From the cell containing the given text, extract its center point as (X, Y) coordinate. 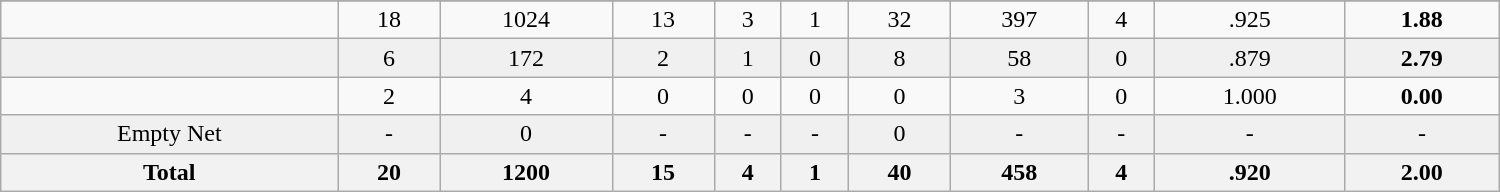
.925 (1250, 20)
13 (663, 20)
15 (663, 172)
18 (389, 20)
8 (900, 58)
2.00 (1422, 172)
.920 (1250, 172)
Empty Net (170, 134)
40 (900, 172)
1.88 (1422, 20)
1024 (526, 20)
20 (389, 172)
1200 (526, 172)
458 (1020, 172)
1.000 (1250, 96)
6 (389, 58)
32 (900, 20)
397 (1020, 20)
Total (170, 172)
0.00 (1422, 96)
172 (526, 58)
2.79 (1422, 58)
.879 (1250, 58)
58 (1020, 58)
